Scan for the cell matching the given text and deliver its [x, y] coordinate at center. 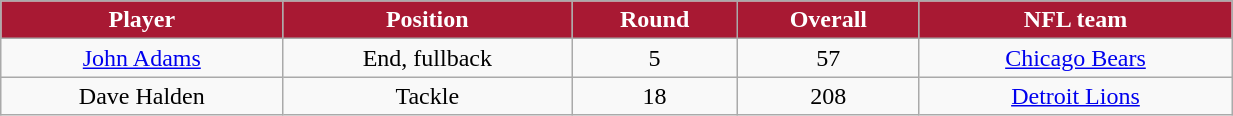
18 [655, 96]
Player [142, 20]
5 [655, 58]
NFL team [1075, 20]
Detroit Lions [1075, 96]
Overall [828, 20]
Dave Halden [142, 96]
End, fullback [428, 58]
Chicago Bears [1075, 58]
208 [828, 96]
Tackle [428, 96]
57 [828, 58]
Round [655, 20]
Position [428, 20]
John Adams [142, 58]
